Scan for the cell matching the given text and deliver its (X, Y) coordinate at center. 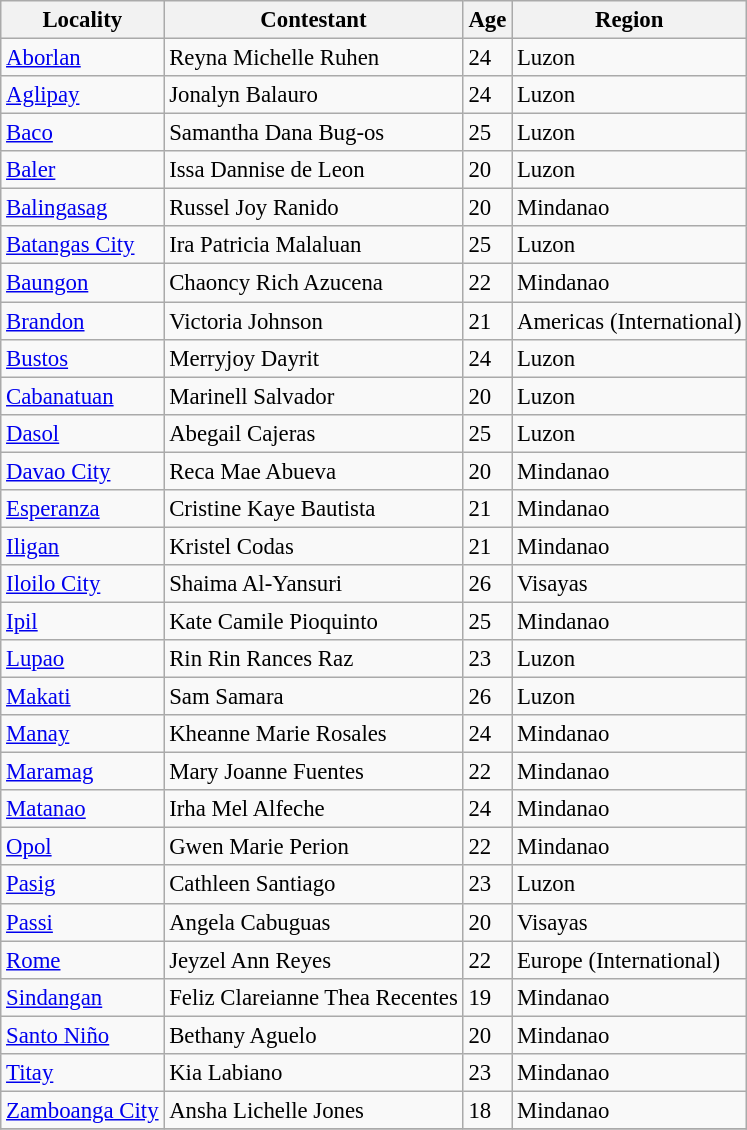
Iligan (82, 546)
Pasig (82, 885)
Passi (82, 922)
Samantha Dana Bug-os (314, 133)
Irha Mel Alfeche (314, 809)
Locality (82, 20)
Iloilo City (82, 584)
Kia Labiano (314, 1073)
Rome (82, 960)
Contestant (314, 20)
Cathleen Santiago (314, 885)
Kristel Codas (314, 546)
Ipil (82, 621)
19 (488, 997)
Makati (82, 697)
Reyna Michelle Ruhen (314, 58)
Cristine Kaye Bautista (314, 509)
Jeyzel Ann Reyes (314, 960)
Aborlan (82, 58)
Aglipay (82, 95)
Rin Rin Rances Raz (314, 659)
Batangas City (82, 245)
Balingasag (82, 208)
Mary Joanne Fuentes (314, 772)
Ansha Lichelle Jones (314, 1110)
Chaoncy Rich Azucena (314, 283)
Cabanatuan (82, 396)
Jonalyn Balauro (314, 95)
Titay (82, 1073)
Americas (International) (630, 321)
Dasol (82, 433)
Issa Dannise de Leon (314, 170)
Angela Cabuguas (314, 922)
Feliz Clareianne Thea Recentes (314, 997)
Bustos (82, 358)
Shaima Al-Yansuri (314, 584)
18 (488, 1110)
Gwen Marie Perion (314, 847)
Kheanne Marie Rosales (314, 734)
Marinell Salvador (314, 396)
Bethany Aguelo (314, 1035)
Region (630, 20)
Brandon (82, 321)
Davao City (82, 471)
Reca Mae Abueva (314, 471)
Manay (82, 734)
Baler (82, 170)
Opol (82, 847)
Matanao (82, 809)
Baungon (82, 283)
Victoria Johnson (314, 321)
Abegail Cajeras (314, 433)
Sindangan (82, 997)
Russel Joy Ranido (314, 208)
Age (488, 20)
Ira Patricia Malaluan (314, 245)
Europe (International) (630, 960)
Esperanza (82, 509)
Sam Samara (314, 697)
Kate Camile Pioquinto (314, 621)
Maramag (82, 772)
Zamboanga City (82, 1110)
Merryjoy Dayrit (314, 358)
Santo Niño (82, 1035)
Lupao (82, 659)
Baco (82, 133)
